Return the (X, Y) coordinate for the center point of the cell that contains the specified text.  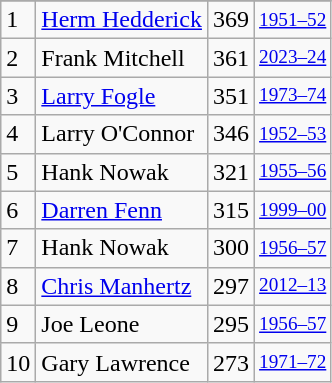
6 (18, 210)
Chris Manhertz (122, 286)
9 (18, 324)
Darren Fenn (122, 210)
Gary Lawrence (122, 362)
1999–00 (293, 210)
Larry Fogle (122, 96)
315 (230, 210)
10 (18, 362)
5 (18, 172)
3 (18, 96)
Herm Hedderick (122, 20)
2 (18, 58)
2023–24 (293, 58)
295 (230, 324)
1973–74 (293, 96)
346 (230, 134)
1955–56 (293, 172)
361 (230, 58)
8 (18, 286)
2012–13 (293, 286)
1 (18, 20)
7 (18, 248)
300 (230, 248)
321 (230, 172)
1952–53 (293, 134)
Frank Mitchell (122, 58)
1971–72 (293, 362)
1951–52 (293, 20)
273 (230, 362)
Larry O'Connor (122, 134)
369 (230, 20)
Joe Leone (122, 324)
4 (18, 134)
351 (230, 96)
297 (230, 286)
